Determine the (X, Y) coordinate at the center of the cell enclosing the given text.  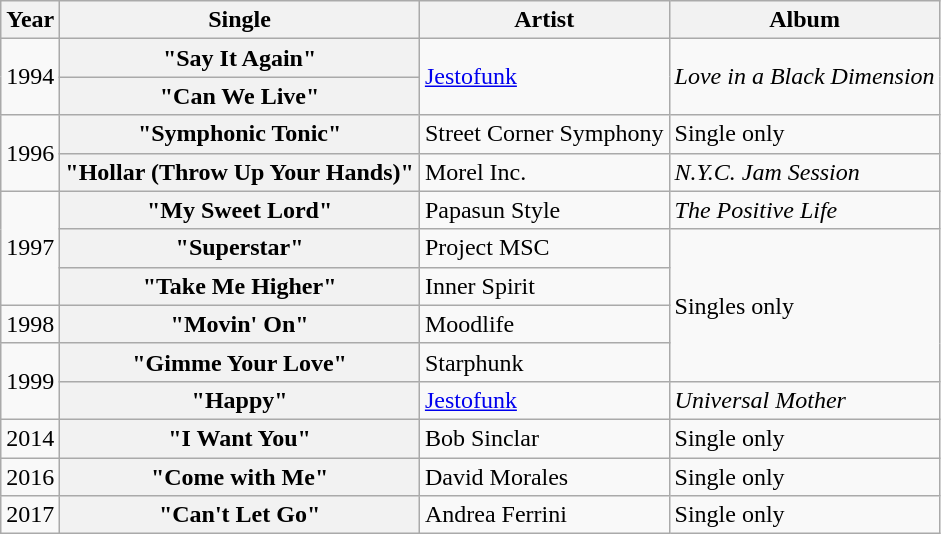
Street Corner Symphony (544, 134)
1994 (30, 77)
"Symphonic Tonic" (240, 134)
Andrea Ferrini (544, 515)
David Morales (544, 477)
Morel Inc. (544, 172)
"Can't Let Go" (240, 515)
Inner Spirit (544, 286)
"Happy" (240, 400)
"Can We Live" (240, 96)
Bob Sinclar (544, 438)
1998 (30, 324)
Album (804, 20)
"Movin' On" (240, 324)
The Positive Life (804, 210)
1999 (30, 381)
"I Want You" (240, 438)
"My Sweet Lord" (240, 210)
"Take Me Higher" (240, 286)
"Come with Me" (240, 477)
1996 (30, 153)
N.Y.C. Jam Session (804, 172)
Singles only (804, 305)
"Superstar" (240, 248)
2014 (30, 438)
2017 (30, 515)
Papasun Style (544, 210)
1997 (30, 248)
"Gimme Your Love" (240, 362)
Love in a Black Dimension (804, 77)
Starphunk (544, 362)
Universal Mother (804, 400)
2016 (30, 477)
Moodlife (544, 324)
Year (30, 20)
"Say It Again" (240, 58)
Single (240, 20)
Project MSC (544, 248)
Artist (544, 20)
"Hollar (Throw Up Your Hands)" (240, 172)
